Find where the given text appears and provide that cell's center as (X, Y) coordinate. 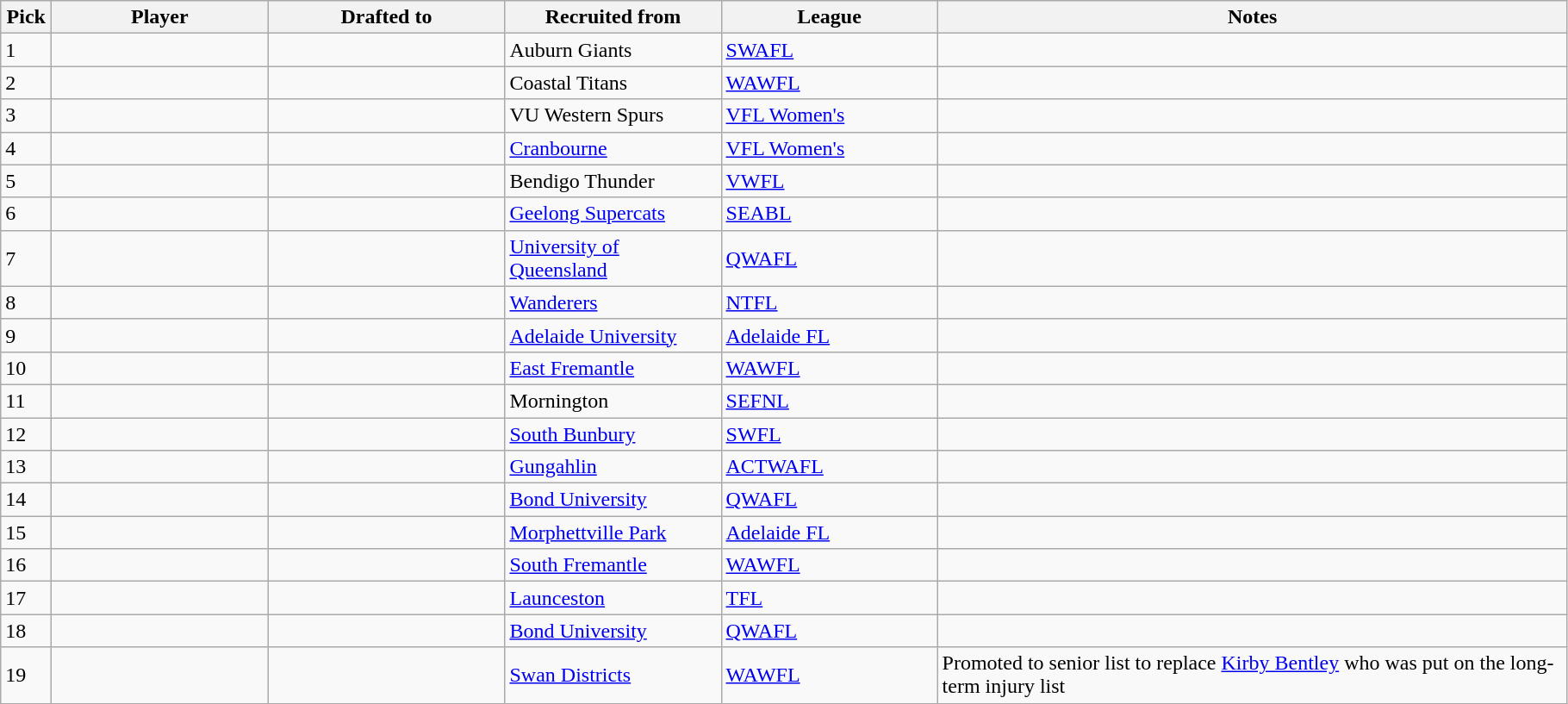
14 (26, 500)
Mornington (613, 401)
Player (160, 17)
4 (26, 148)
South Bunbury (613, 433)
Pick (26, 17)
15 (26, 533)
Wanderers (613, 302)
2 (26, 83)
Drafted to (386, 17)
VWFL (829, 181)
12 (26, 433)
19 (26, 676)
South Fremantle (613, 565)
5 (26, 181)
SWAFL (829, 50)
Recruited from (613, 17)
Notes (1253, 17)
Launceston (613, 598)
Morphettville Park (613, 533)
VU Western Spurs (613, 115)
7 (26, 259)
6 (26, 214)
3 (26, 115)
Gungahlin (613, 467)
18 (26, 631)
Bendigo Thunder (613, 181)
SEABL (829, 214)
League (829, 17)
SEFNL (829, 401)
10 (26, 368)
Auburn Giants (613, 50)
ACTWAFL (829, 467)
8 (26, 302)
NTFL (829, 302)
TFL (829, 598)
Cranbourne (613, 148)
Swan Districts (613, 676)
University of Queensland (613, 259)
SWFL (829, 433)
Adelaide University (613, 335)
11 (26, 401)
16 (26, 565)
East Fremantle (613, 368)
Coastal Titans (613, 83)
9 (26, 335)
13 (26, 467)
1 (26, 50)
17 (26, 598)
Geelong Supercats (613, 214)
Promoted to senior list to replace Kirby Bentley who was put on the long-term injury list (1253, 676)
